Return [X, Y] of the center of cell containing provided text 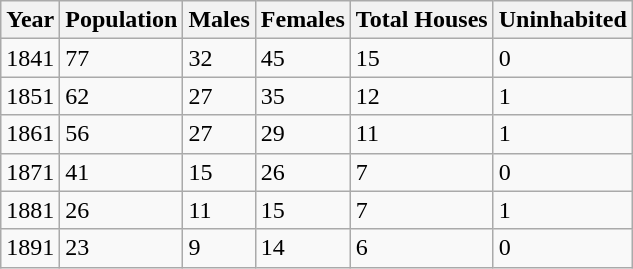
77 [122, 58]
45 [302, 58]
56 [122, 134]
1881 [30, 210]
29 [302, 134]
14 [302, 248]
Total Houses [422, 20]
6 [422, 248]
23 [122, 248]
62 [122, 96]
Population [122, 20]
Males [219, 20]
1871 [30, 172]
12 [422, 96]
35 [302, 96]
9 [219, 248]
32 [219, 58]
Year [30, 20]
1891 [30, 248]
1841 [30, 58]
Uninhabited [562, 20]
1861 [30, 134]
41 [122, 172]
Females [302, 20]
1851 [30, 96]
